From the cell containing the given text, extract its center point as [X, Y] coordinate. 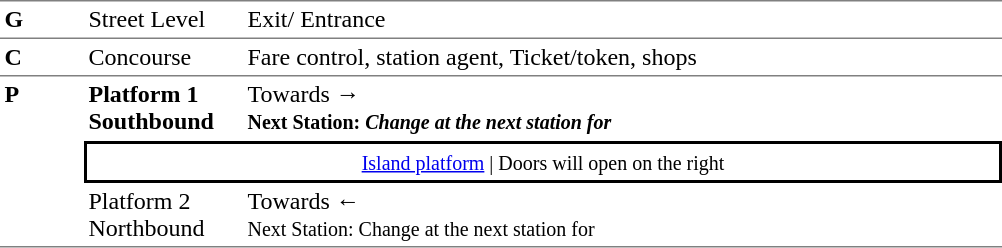
Fare control, station agent, Ticket/token, shops [622, 58]
Towards → Next Station: Change at the next station for [622, 108]
Towards ← Next Station: Change at the next station for [622, 215]
Platform 2Northbound [164, 215]
P [42, 162]
Street Level [164, 20]
Exit/ Entrance [622, 20]
Concourse [164, 58]
Platform 1Southbound [164, 108]
Island platform | Doors will open on the right [543, 162]
C [42, 58]
G [42, 20]
